Identify which cell holds the provided text, then report its [x, y] central coordinate. 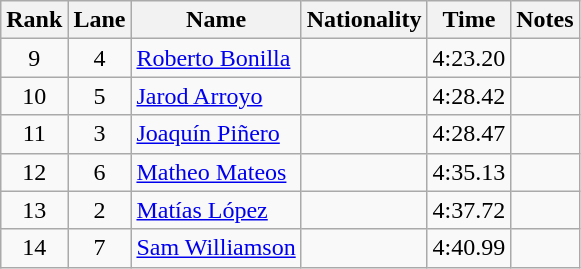
5 [100, 96]
Lane [100, 20]
4:35.13 [469, 172]
Sam Williamson [216, 248]
Nationality [364, 20]
11 [34, 134]
Matheo Mateos [216, 172]
9 [34, 58]
14 [34, 248]
Name [216, 20]
4 [100, 58]
13 [34, 210]
Notes [545, 20]
Time [469, 20]
7 [100, 248]
Matías López [216, 210]
Joaquín Piñero [216, 134]
4:28.47 [469, 134]
12 [34, 172]
3 [100, 134]
4:40.99 [469, 248]
4:23.20 [469, 58]
Rank [34, 20]
2 [100, 210]
Roberto Bonilla [216, 58]
4:37.72 [469, 210]
6 [100, 172]
10 [34, 96]
Jarod Arroyo [216, 96]
4:28.42 [469, 96]
